Pinpoint the cell where the given text exists, returning its [X, Y] midpoint coordinate. 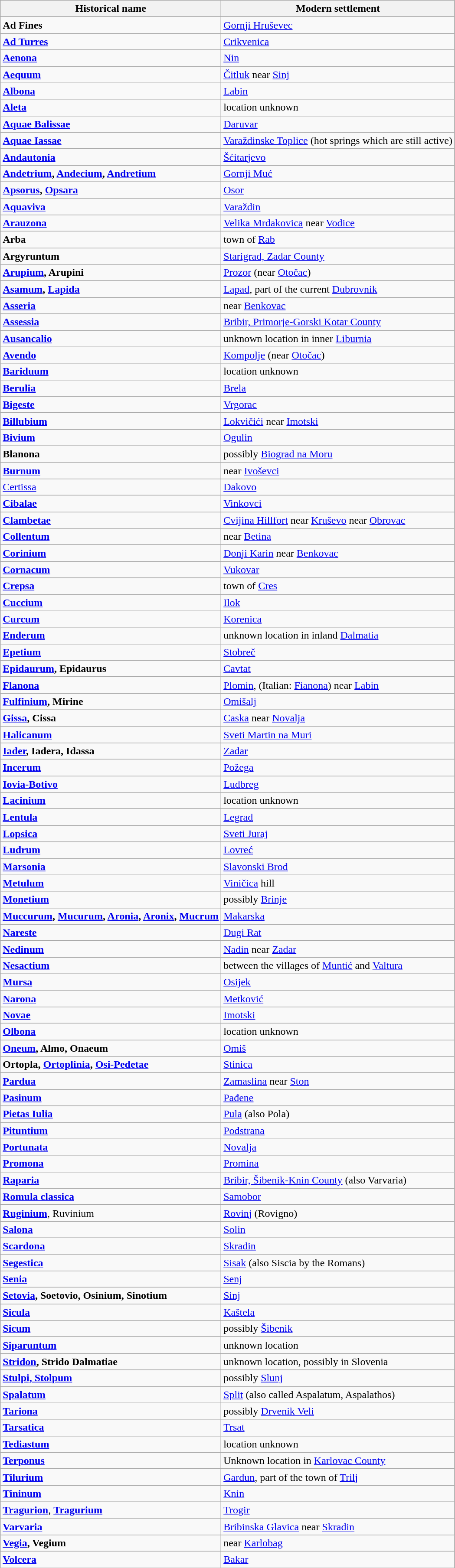
Promina [338, 1164]
Albona [111, 91]
Aquae Balissae [111, 124]
Iovia-Botivo [111, 784]
Tariona [111, 1411]
Sveti Juraj [338, 834]
Setovia, Soetovio, Osinium, Sinotium [111, 1296]
Tediastum [111, 1444]
Ausancalio [111, 339]
Kompolje (near Otočac) [338, 355]
Cornacum [111, 570]
Metković [338, 998]
Bigeste [111, 404]
Caska near Novalja [338, 718]
Segestica [111, 1263]
Gissa, Cissa [111, 718]
Skradin [338, 1246]
Čitluk near Sinj [338, 75]
Đakovo [338, 487]
Vinkovci [338, 504]
Brela [338, 388]
Prozor (near Otočac) [338, 273]
Novae [111, 1015]
Blanona [111, 454]
Labin [338, 91]
Cvijina Hillfort near Kruševo near Obrovac [338, 520]
Salona [111, 1229]
Unknown location in Karlovac County [338, 1460]
Burnum [111, 470]
Andetrium, Andecium, Andretium [111, 173]
Viničica hill [338, 883]
Aquaviva [111, 207]
Siparuntum [111, 1345]
Starigrad, Zadar County [338, 256]
Asseria [111, 306]
Sicula [111, 1312]
Muccurum, Mucurum, Aronia, Aronix, Mucrum [111, 916]
Epetium [111, 652]
Osor [338, 190]
Arba [111, 240]
Incerum [111, 768]
Spalatum [111, 1395]
Kaštela [338, 1312]
Lovreć [338, 850]
Flanona [111, 685]
Promona [111, 1164]
Historical name [111, 9]
unknown location, possibly in Slovenia [338, 1362]
Bariduum [111, 372]
Apsorus, Opsara [111, 190]
Šćitarjevo [338, 157]
Osijek [338, 982]
Vegia, Vegium [111, 1543]
Stulpi, Stolpum [111, 1378]
Fulfinium, Mirine [111, 701]
Billubium [111, 421]
Senia [111, 1279]
Nedinum [111, 949]
Nareste [111, 932]
Tininum [111, 1493]
Bribinska Glavica near Skradin [338, 1526]
Ortopla, Ortoplinia, Osi-Pedetae [111, 1065]
Varaždinske Toplice (hot springs which are still active) [338, 140]
Aenona [111, 58]
Rovinj (Rovigno) [338, 1213]
Gornji Muć [338, 173]
Imotski [338, 1015]
Curcum [111, 619]
Varvaria [111, 1526]
Sisak (also Siscia by the Romans) [338, 1263]
Enderum [111, 636]
Donji Karin near Benkovac [338, 553]
Berulia [111, 388]
Stridon, Strido Dalmatiae [111, 1362]
Scardona [111, 1246]
Velika Mrdakovica near Vodice [338, 223]
Varaždin [338, 207]
Raparia [111, 1180]
Sveti Martin na Muri [338, 735]
Metulum [111, 883]
between the villages of Muntić and Valtura [338, 965]
near Ivoševci [338, 470]
Ludbreg [338, 784]
Korenica [338, 619]
near Benkovac [338, 306]
Daruvar [338, 124]
Epidaurum, Epidaurus [111, 668]
Iader, Iadera, Idassa [111, 751]
Ilok [338, 603]
Vrgorac [338, 404]
Argyruntum [111, 256]
Stinica [338, 1065]
Clambetae [111, 520]
possibly Biograd na Moru [338, 454]
Tarsatica [111, 1428]
Pituntium [111, 1131]
Marsonia [111, 867]
Lentula [111, 817]
Nin [338, 58]
Collentum [111, 537]
Makarska [338, 916]
Solin [338, 1229]
Cuccium [111, 603]
town of Rab [338, 240]
Ad Turres [111, 42]
Knin [338, 1493]
Gornji Hruševec [338, 25]
Pula (also Pola) [338, 1114]
Ogulin [338, 437]
Halicanum [111, 735]
Novalja [338, 1147]
Terponus [111, 1460]
Cibalae [111, 504]
Aleta [111, 108]
Bribir, Primorje-Gorski Kotar County [338, 322]
unknown location [338, 1345]
Andautonia [111, 157]
Olbona [111, 1032]
Plomin, (Italian: Fianona) near Labin [338, 685]
Ad Fines [111, 25]
Stobreč [338, 652]
Vukovar [338, 570]
Pardua [111, 1081]
Split (also called Aspalatum, Aspalathos) [338, 1395]
Volcera [111, 1560]
Romula classica [111, 1196]
possibly Slunj [338, 1378]
Lapad, part of the current Dubrovnik [338, 289]
Pietas Iulia [111, 1114]
Bakar [338, 1560]
Sicum [111, 1329]
Cavtat [338, 668]
Ruginium, Ruvinium [111, 1213]
Arauzona [111, 223]
Trogir [338, 1510]
Oneum, Almo, Onaeum [111, 1048]
Nadin near Zadar [338, 949]
Bribir, Šibenik-Knin County (also Varvaria) [338, 1180]
Avendo [111, 355]
Dugi Rat [338, 932]
possibly Šibenik [338, 1329]
Portunata [111, 1147]
unknown location in inland Dalmatia [338, 636]
Bivium [111, 437]
Modern settlement [338, 9]
Assessia [111, 322]
Crikvenica [338, 42]
Corinium [111, 553]
unknown location in inner Liburnia [338, 339]
Aequum [111, 75]
near Betina [338, 537]
possibly Brinje [338, 900]
Pasinum [111, 1098]
Mursa [111, 982]
Narona [111, 998]
Slavonski Brod [338, 867]
Požega [338, 768]
Zadar [338, 751]
Monetium [111, 900]
Asamum, Lapida [111, 289]
Ludrum [111, 850]
Nesactium [111, 965]
possibly Drvenik Veli [338, 1411]
Lopsica [111, 834]
Legrad [338, 817]
Arupium, Arupini [111, 273]
Tilurium [111, 1477]
Omišalj [338, 701]
Sinj [338, 1296]
Trsat [338, 1428]
Zamaslina near Ston [338, 1081]
Tragurion, Tragurium [111, 1510]
Aquae Iassae [111, 140]
town of Cres [338, 586]
Podstrana [338, 1131]
Omiš [338, 1048]
Gardun, part of the town of Trilj [338, 1477]
Certissa [111, 487]
near Karlobag [338, 1543]
Pađene [338, 1098]
Lacinium [111, 801]
Samobor [338, 1196]
Lokvičići near Imotski [338, 421]
Senj [338, 1279]
Crepsa [111, 586]
